Determine the [x, y] coordinate at the center of the cell enclosing the given text.  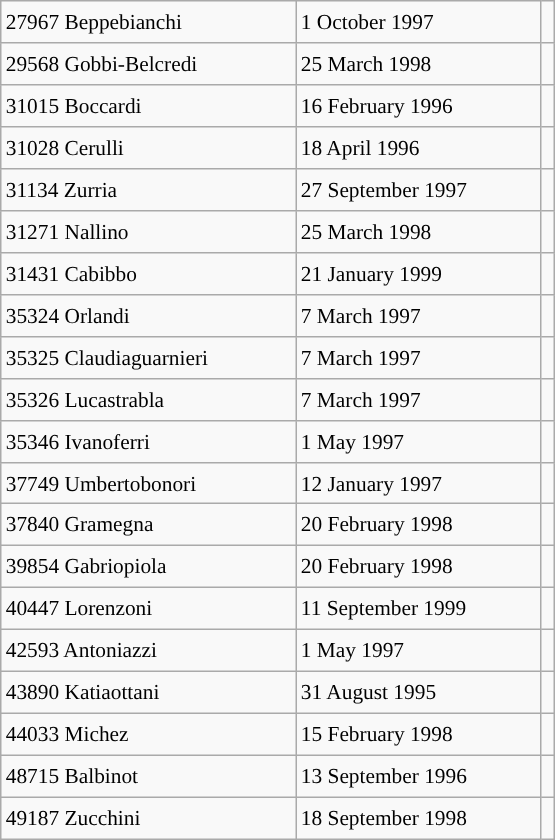
31431 Cabibbo [148, 274]
48715 Balbinot [148, 776]
44033 Michez [148, 735]
49187 Zucchini [148, 818]
31134 Zurria [148, 190]
35346 Ivanoferri [148, 441]
35325 Claudiaguarnieri [148, 357]
29568 Gobbi-Belcredi [148, 64]
18 April 1996 [418, 148]
37749 Umbertobonori [148, 483]
31 August 1995 [418, 693]
15 February 1998 [418, 735]
31015 Boccardi [148, 106]
35326 Lucastrabla [148, 399]
42593 Antoniazzi [148, 651]
18 September 1998 [418, 818]
27967 Beppebianchi [148, 22]
1 October 1997 [418, 22]
37840 Gramegna [148, 525]
27 September 1997 [418, 190]
11 September 1999 [418, 609]
21 January 1999 [418, 274]
31271 Nallino [148, 232]
12 January 1997 [418, 483]
43890 Katiaottani [148, 693]
35324 Orlandi [148, 315]
31028 Cerulli [148, 148]
39854 Gabriopiola [148, 567]
16 February 1996 [418, 106]
13 September 1996 [418, 776]
40447 Lorenzoni [148, 609]
